Pinpoint the cell where the given text exists, returning its (x, y) midpoint coordinate. 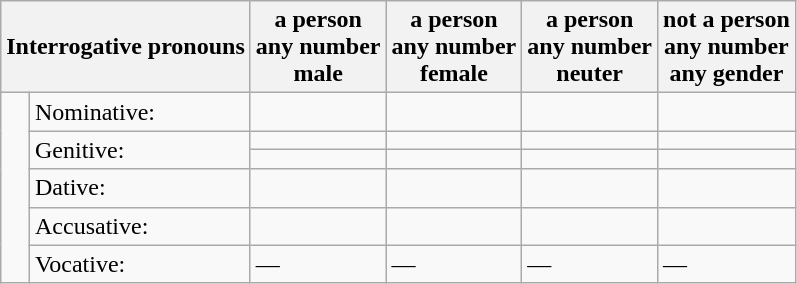
Genitive: (140, 150)
Nominative: (140, 112)
Accusative: (140, 226)
Vocative: (140, 264)
a person any number male (318, 47)
a person any number female (454, 47)
Interrogative pronouns (126, 47)
not a person any number any gender (727, 47)
a person any number neuter (590, 47)
Dative: (140, 188)
